Return (x, y) of the center of cell containing provided text 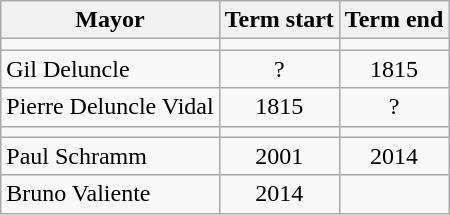
Term start (279, 20)
Gil Deluncle (110, 69)
2001 (279, 156)
Pierre Deluncle Vidal (110, 107)
Paul Schramm (110, 156)
Term end (394, 20)
Mayor (110, 20)
Bruno Valiente (110, 194)
